For the text-containing cell, return its midpoint in [x, y] coordinate format. 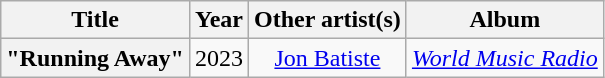
"Running Away" [96, 58]
Year [218, 20]
Title [96, 20]
Jon Batiste [327, 58]
2023 [218, 58]
Other artist(s) [327, 20]
Album [504, 20]
World Music Radio [504, 58]
